Locate the cell with the specified text and output its (x, y) center coordinate. 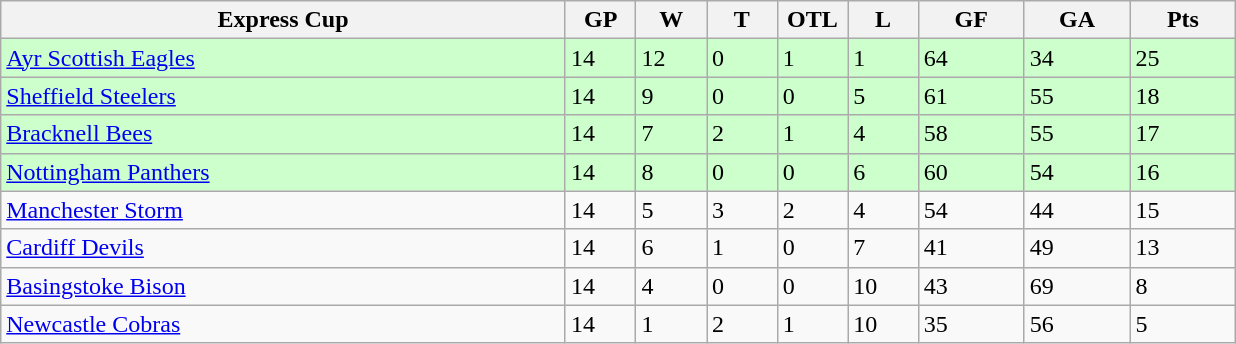
L (884, 20)
18 (1183, 96)
35 (971, 324)
34 (1077, 58)
44 (1077, 210)
61 (971, 96)
13 (1183, 248)
60 (971, 172)
49 (1077, 248)
W (672, 20)
3 (742, 210)
GA (1077, 20)
58 (971, 134)
12 (672, 58)
Nottingham Panthers (284, 172)
69 (1077, 286)
Basingstoke Bison (284, 286)
43 (971, 286)
56 (1077, 324)
Newcastle Cobras (284, 324)
Pts (1183, 20)
Cardiff Devils (284, 248)
GF (971, 20)
OTL (812, 20)
16 (1183, 172)
GP (600, 20)
64 (971, 58)
41 (971, 248)
17 (1183, 134)
Express Cup (284, 20)
T (742, 20)
9 (672, 96)
15 (1183, 210)
25 (1183, 58)
Manchester Storm (284, 210)
Sheffield Steelers (284, 96)
Bracknell Bees (284, 134)
Ayr Scottish Eagles (284, 58)
